Provide the (X, Y) coordinate of the cell's center where the given text is located.  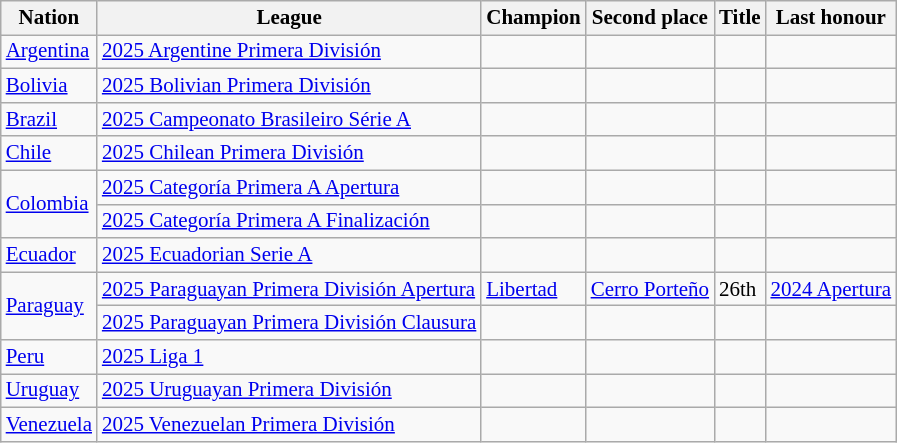
Ecuador (49, 255)
Nation (49, 18)
Libertad (533, 289)
Venezuela (49, 424)
League (289, 18)
2025 Venezuelan Primera División (289, 424)
2025 Liga 1 (289, 357)
26th (740, 289)
Last honour (832, 18)
2025 Bolivian Primera División (289, 86)
2025 Argentine Primera División (289, 52)
Chile (49, 153)
2025 Chilean Primera División (289, 153)
Bolivia (49, 86)
2024 Apertura (832, 289)
Argentina (49, 52)
Champion (533, 18)
2025 Uruguayan Primera División (289, 391)
2025 Paraguayan Primera División Clausura (289, 323)
Second place (650, 18)
2025 Paraguayan Primera División Apertura (289, 289)
Colombia (49, 204)
2025 Categoría Primera A Apertura (289, 187)
Peru (49, 357)
Title (740, 18)
Paraguay (49, 306)
2025 Categoría Primera A Finalización (289, 221)
2025 Ecuadorian Serie A (289, 255)
Cerro Porteño (650, 289)
Uruguay (49, 391)
Brazil (49, 119)
2025 Campeonato Brasileiro Série A (289, 119)
